Capture the cell that displays the provided text and extract its (x, y) central coordinate. 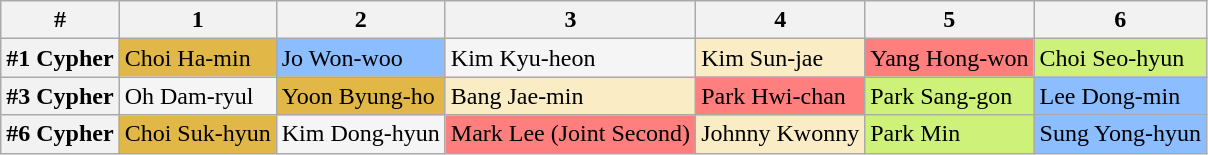
Kim Kyu-heon (570, 58)
Kim Sun-jae (780, 58)
# (60, 20)
#6 Cypher (60, 134)
Lee Dong-min (1120, 96)
3 (570, 20)
Johnny Kwonny (780, 134)
6 (1120, 20)
Oh Dam-ryul (198, 96)
Mark Lee (Joint Second) (570, 134)
#3 Cypher (60, 96)
2 (360, 20)
Park Min (950, 134)
Park Sang-gon (950, 96)
1 (198, 20)
#1 Cypher (60, 58)
Yang Hong-won (950, 58)
Park Hwi-chan (780, 96)
Bang Jae-min (570, 96)
Sung Yong-hyun (1120, 134)
Choi Ha-min (198, 58)
Jo Won-woo (360, 58)
Kim Dong-hyun (360, 134)
Choi Suk-hyun (198, 134)
Choi Seo-hyun (1120, 58)
5 (950, 20)
Yoon Byung-ho (360, 96)
4 (780, 20)
